Find where the given text appears and provide that cell's center as (X, Y) coordinate. 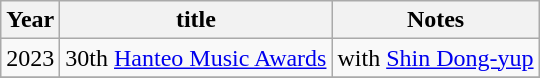
30th Hanteo Music Awards (196, 58)
Notes (436, 20)
with Shin Dong-yup (436, 58)
title (196, 20)
Year (30, 20)
2023 (30, 58)
